Find where the given text appears and provide that cell's center as (x, y) coordinate. 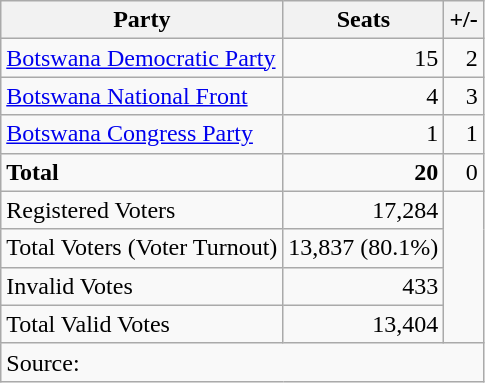
15 (364, 58)
+/- (464, 20)
17,284 (364, 210)
Source: (242, 362)
20 (364, 172)
13,837 (80.1%) (364, 248)
4 (364, 96)
13,404 (364, 324)
Total Valid Votes (142, 324)
Registered Voters (142, 210)
Seats (364, 20)
Total (142, 172)
Invalid Votes (142, 286)
Botswana Congress Party (142, 134)
433 (364, 286)
Party (142, 20)
3 (464, 96)
2 (464, 58)
Total Voters (Voter Turnout) (142, 248)
Botswana Democratic Party (142, 58)
Botswana National Front (142, 96)
0 (464, 172)
